From the cell containing the given text, extract its center point as [x, y] coordinate. 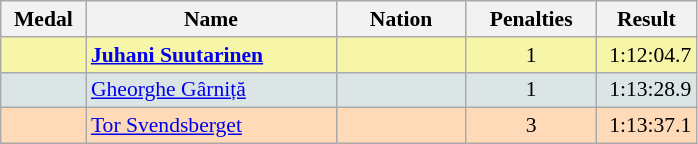
Medal [44, 19]
Gheorghe Gârniță [211, 90]
Tor Svendsberget [211, 126]
1:12:04.7 [646, 55]
3 [531, 126]
Name [211, 19]
1:13:37.1 [646, 126]
Nation [401, 19]
Juhani Suutarinen [211, 55]
1:13:28.9 [646, 90]
Penalties [531, 19]
Result [646, 19]
